Return (x, y) of the center of cell containing provided text 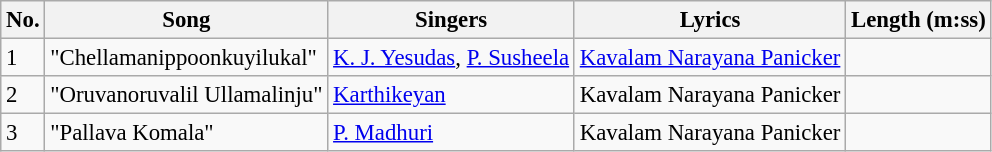
Lyrics (710, 20)
"Pallava Komala" (186, 133)
No. (23, 20)
"Oruvanoruvalil Ullamalinju" (186, 95)
Length (m:ss) (918, 20)
P. Madhuri (452, 133)
Song (186, 20)
2 (23, 95)
3 (23, 133)
1 (23, 58)
Singers (452, 20)
Karthikeyan (452, 95)
"Chellamanippoonkuyilukal" (186, 58)
K. J. Yesudas, P. Susheela (452, 58)
